For the text-containing cell, return its midpoint in (X, Y) coordinate format. 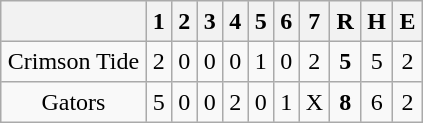
7 (314, 21)
E (408, 21)
Crimson Tide (74, 61)
R (346, 21)
3 (210, 21)
X (314, 102)
4 (235, 21)
Gators (74, 102)
H (377, 21)
8 (346, 102)
